Output the [X, Y] coordinate of the center of the cell containing the given text.  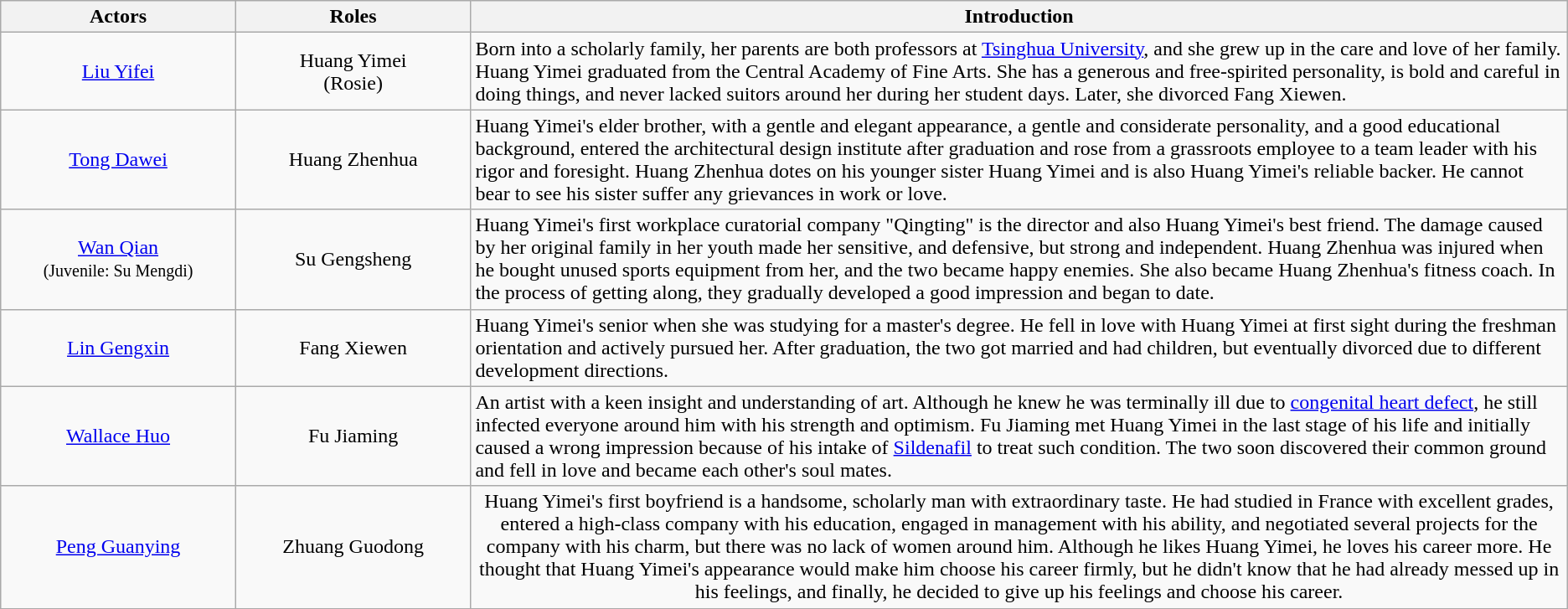
Fu Jiaming [353, 436]
Zhuang Guodong [353, 547]
Huang Yimei(Rosie) [353, 71]
Lin Gengxin [119, 348]
Su Gengsheng [353, 260]
Peng Guanying [119, 547]
Liu Yifei [119, 71]
Wallace Huo [119, 436]
Huang Zhenhua [353, 159]
Wan Qian(Juvenile: Su Mengdi) [119, 260]
Actors [119, 17]
Roles [353, 17]
Introduction [1019, 17]
Fang Xiewen [353, 348]
Tong Dawei [119, 159]
